Locate the cell with the specified text and output its (X, Y) center coordinate. 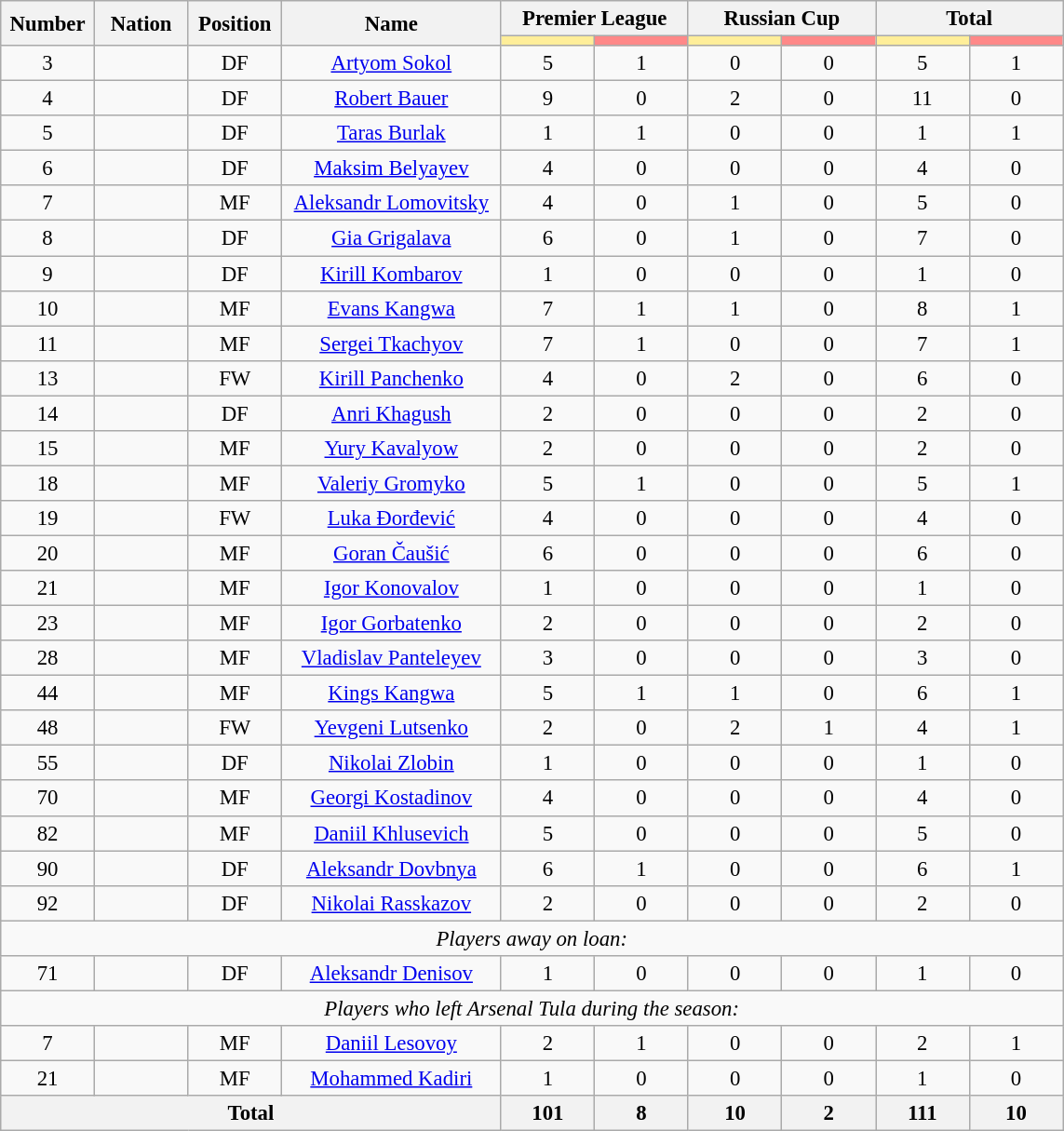
18 (48, 483)
14 (48, 413)
92 (48, 903)
55 (48, 763)
Robert Bauer (392, 99)
Artyom Sokol (392, 63)
Aleksandr Denisov (392, 974)
Mohammed Kadiri (392, 1078)
Vladislav Panteleyev (392, 658)
Aleksandr Dovbnya (392, 868)
111 (922, 1113)
Evans Kangwa (392, 308)
Nation (141, 23)
Goran Čaušić (392, 553)
Aleksandr Lomovitsky (392, 204)
Taras Burlak (392, 133)
Kings Kangwa (392, 693)
Kirill Panchenko (392, 378)
28 (48, 658)
19 (48, 518)
Yury Kavalyow (392, 449)
Nikolai Rasskazov (392, 903)
Position (235, 23)
Luka Đorđević (392, 518)
Name (392, 23)
Sergei Tkachyov (392, 343)
Gia Grigalava (392, 238)
15 (48, 449)
20 (48, 553)
Georgi Kostadinov (392, 799)
Yevgeni Lutsenko (392, 728)
Russian Cup (782, 19)
101 (547, 1113)
Players who left Arsenal Tula during the season: (532, 1008)
71 (48, 974)
82 (48, 833)
44 (48, 693)
Kirill Kombarov (392, 274)
90 (48, 868)
48 (48, 728)
Daniil Khlusevich (392, 833)
Maksim Belyayev (392, 168)
Anri Khagush (392, 413)
Premier League (594, 19)
13 (48, 378)
70 (48, 799)
Players away on loan: (532, 938)
23 (48, 624)
Daniil Lesovoy (392, 1043)
Nikolai Zlobin (392, 763)
Igor Gorbatenko (392, 624)
Valeriy Gromyko (392, 483)
Igor Konovalov (392, 588)
Number (48, 23)
